Pinpoint the cell where the given text exists, returning its [X, Y] midpoint coordinate. 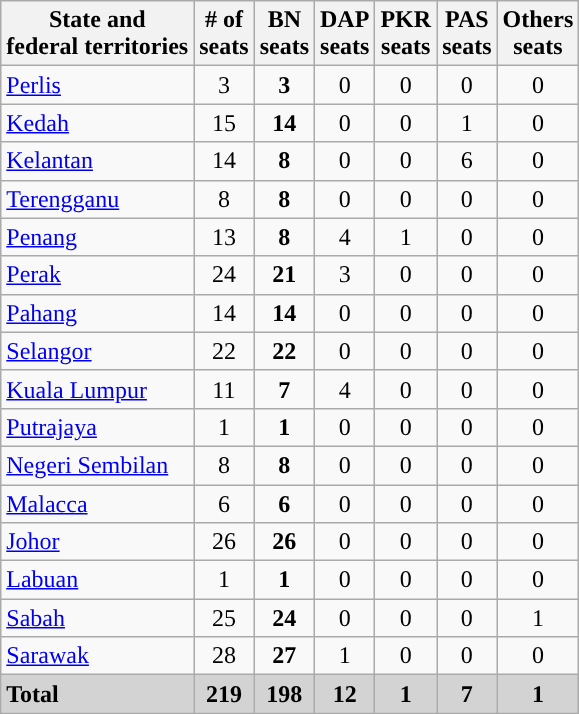
Kedah [98, 123]
11 [224, 389]
Sabah [98, 618]
Sarawak [98, 656]
Selangor [98, 351]
DAPseats [345, 34]
Terengganu [98, 199]
28 [224, 656]
Kelantan [98, 161]
Perak [98, 275]
State andfederal territories [98, 34]
Labuan [98, 580]
15 [224, 123]
13 [224, 237]
Johor [98, 542]
Othersseats [538, 34]
12 [345, 694]
21 [284, 275]
Malacca [98, 503]
Penang [98, 237]
BNseats [284, 34]
# ofseats [224, 34]
Perlis [98, 85]
PASseats [467, 34]
Putrajaya [98, 427]
Kuala Lumpur [98, 389]
25 [224, 618]
Pahang [98, 313]
198 [284, 694]
PKRseats [406, 34]
27 [284, 656]
Total [98, 694]
Negeri Sembilan [98, 465]
219 [224, 694]
